Detect which cell encompasses the target text, then output its (X, Y) center coordinate. 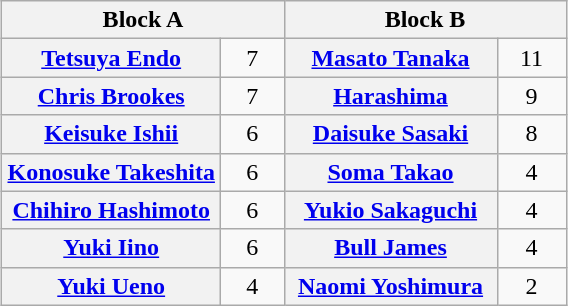
Chihiro Hashimoto (111, 210)
Yuki Ueno (111, 286)
Harashima (390, 96)
Masato Tanaka (390, 58)
Soma Takao (390, 172)
Naomi Yoshimura (390, 286)
Chris Brookes (111, 96)
Block A (143, 20)
Keisuke Ishii (111, 134)
Yukio Sakaguchi (390, 210)
11 (532, 58)
8 (532, 134)
Yuki Iino (111, 248)
9 (532, 96)
Bull James (390, 248)
Daisuke Sasaki (390, 134)
Konosuke Takeshita (111, 172)
2 (532, 286)
Tetsuya Endo (111, 58)
Block B (425, 20)
